Identify which cell holds the provided text, then report its [x, y] central coordinate. 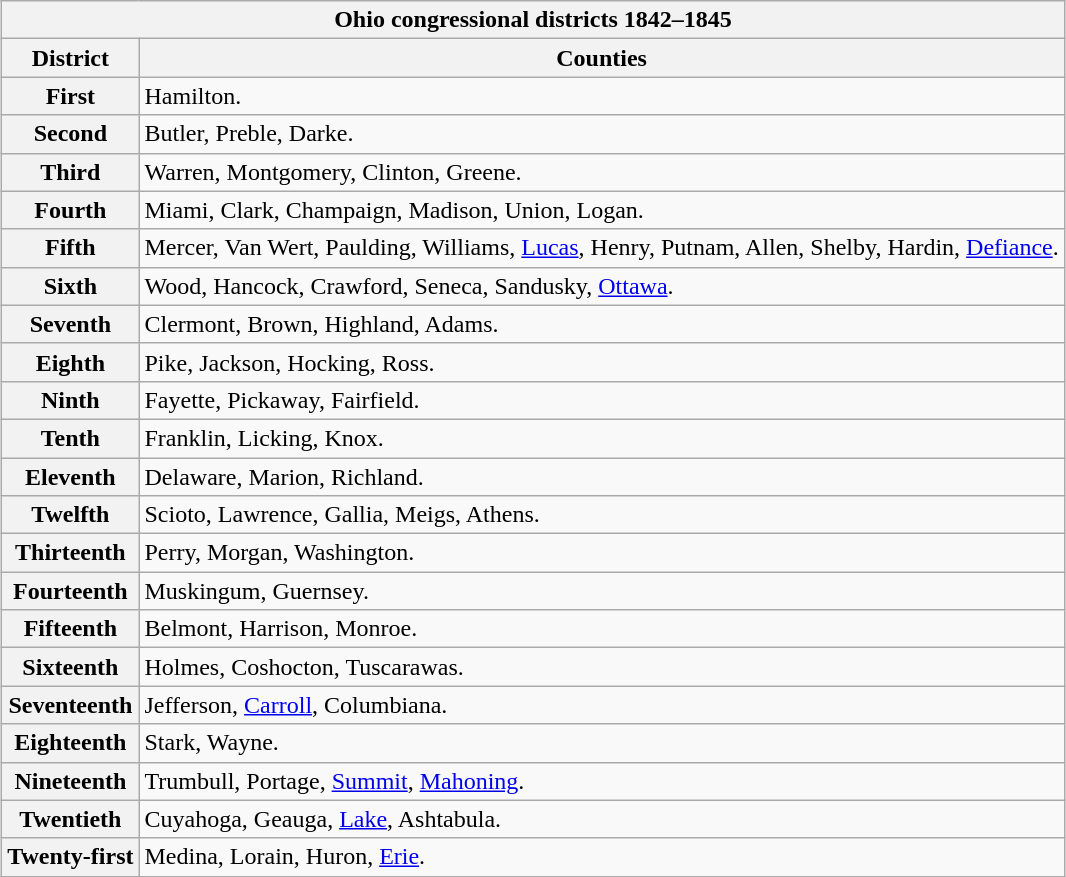
Third [70, 172]
Eighth [70, 362]
Fifteenth [70, 629]
District [70, 58]
Trumbull, Portage, Summit, Mahoning. [602, 781]
Wood, Hancock, Crawford, Seneca, Sandusky, Ottawa. [602, 286]
Franklin, Licking, Knox. [602, 438]
Medina, Lorain, Huron, Erie. [602, 857]
Nineteenth [70, 781]
Fourteenth [70, 591]
Jefferson, Carroll, Columbiana. [602, 705]
Thirteenth [70, 553]
Tenth [70, 438]
Seventeenth [70, 705]
Ninth [70, 400]
Clermont, Brown, Highland, Adams. [602, 324]
Cuyahoga, Geauga, Lake, Ashtabula. [602, 819]
Fayette, Pickaway, Fairfield. [602, 400]
Counties [602, 58]
Muskingum, Guernsey. [602, 591]
Holmes, Coshocton, Tuscarawas. [602, 667]
First [70, 96]
Twentieth [70, 819]
Hamilton. [602, 96]
Mercer, Van Wert, Paulding, Williams, Lucas, Henry, Putnam, Allen, Shelby, Hardin, Defiance. [602, 248]
Twenty-first [70, 857]
Ohio congressional districts 1842–1845 [533, 20]
Warren, Montgomery, Clinton, Greene. [602, 172]
Belmont, Harrison, Monroe. [602, 629]
Delaware, Marion, Richland. [602, 477]
Fourth [70, 210]
Pike, Jackson, Hocking, Ross. [602, 362]
Sixteenth [70, 667]
Seventh [70, 324]
Sixth [70, 286]
Second [70, 134]
Butler, Preble, Darke. [602, 134]
Scioto, Lawrence, Gallia, Meigs, Athens. [602, 515]
Miami, Clark, Champaign, Madison, Union, Logan. [602, 210]
Twelfth [70, 515]
Perry, Morgan, Washington. [602, 553]
Fifth [70, 248]
Eleventh [70, 477]
Stark, Wayne. [602, 743]
Eighteenth [70, 743]
